Search for the cell housing the specified text and yield its (X, Y) center coordinate. 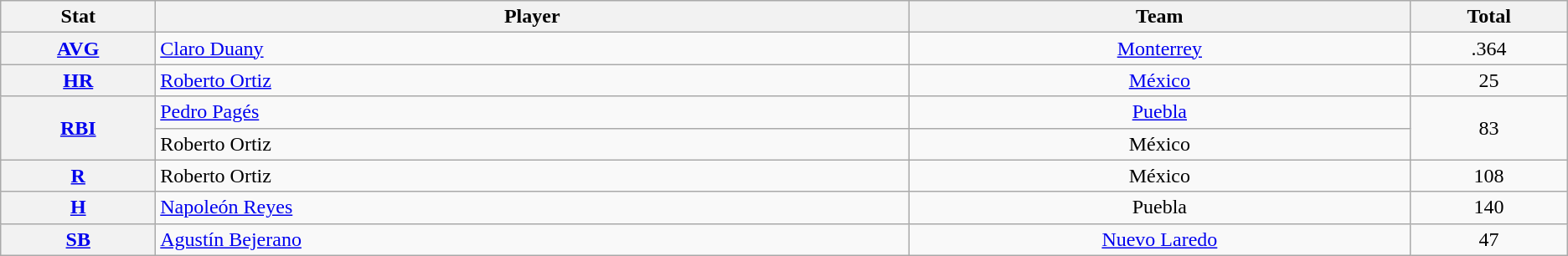
Total (1489, 17)
Agustín Bejerano (533, 239)
RBI (79, 128)
Pedro Pagés (533, 112)
.364 (1489, 49)
25 (1489, 80)
AVG (79, 49)
Team (1159, 17)
Napoleón Reyes (533, 207)
Monterrey (1159, 49)
H (79, 207)
140 (1489, 207)
Nuevo Laredo (1159, 239)
SB (79, 239)
108 (1489, 176)
HR (79, 80)
47 (1489, 239)
R (79, 176)
Stat (79, 17)
Player (533, 17)
Claro Duany (533, 49)
83 (1489, 128)
